For the text-containing cell, return its midpoint in (X, Y) coordinate format. 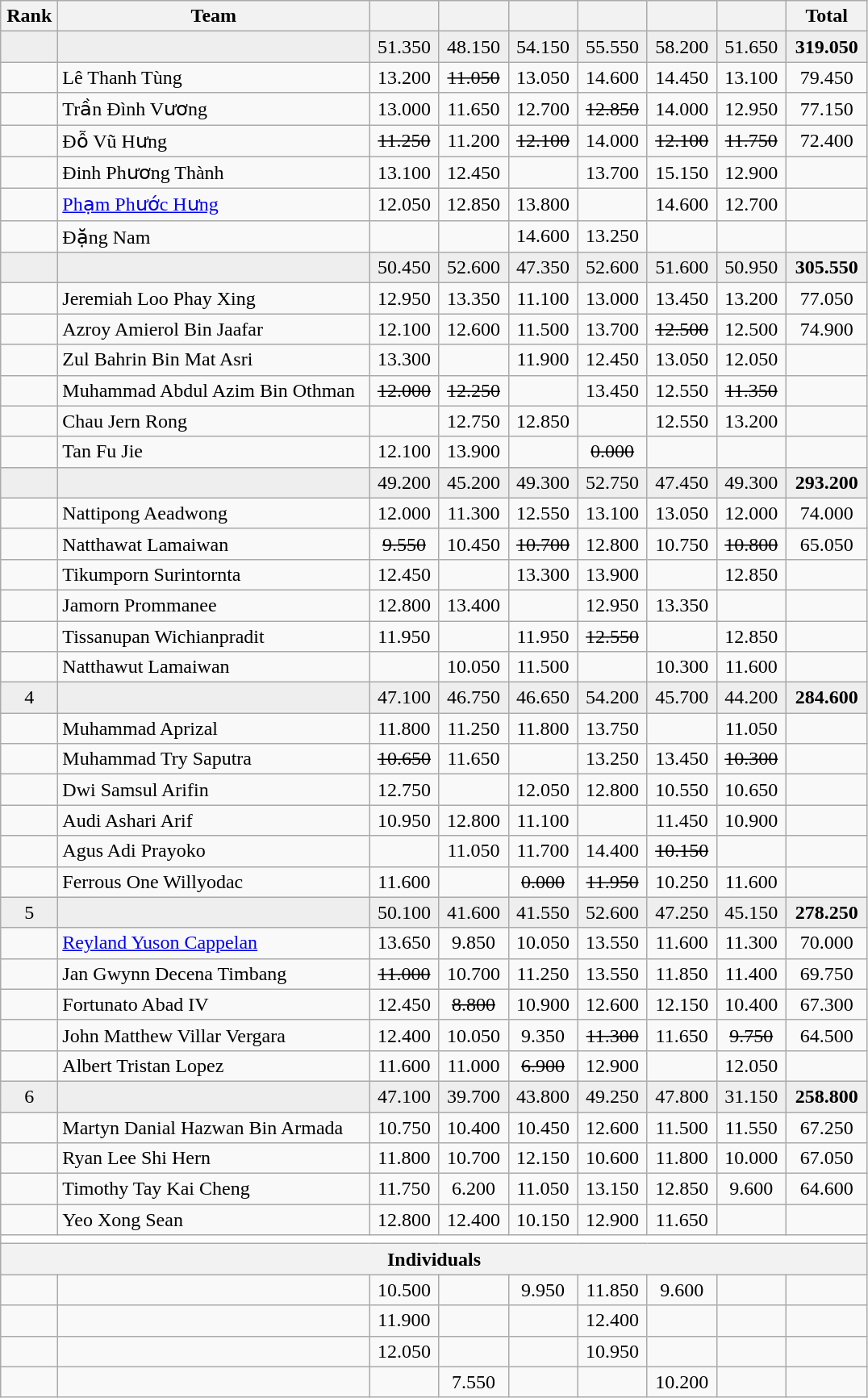
Jan Gwynn Decena Timbang (214, 974)
47.350 (543, 268)
6 (29, 1096)
Ferrous One Willyodac (214, 882)
278.250 (826, 912)
31.150 (751, 1096)
Timothy Tay Kai Cheng (214, 1189)
305.550 (826, 268)
10.250 (682, 882)
45.700 (682, 698)
11.400 (751, 974)
10.500 (404, 1290)
258.800 (826, 1096)
Yeo Xong Sean (214, 1220)
Albert Tristan Lopez (214, 1066)
52.750 (612, 482)
13.650 (404, 943)
9.750 (751, 1035)
Jamorn Prommanee (214, 605)
9.950 (543, 1290)
47.450 (682, 482)
Tan Fu Jie (214, 452)
51.600 (682, 268)
9.850 (474, 943)
44.200 (751, 698)
Natthawut Lamaiwan (214, 667)
14.400 (612, 851)
Muhammad Abdul Azim Bin Othman (214, 390)
50.950 (751, 268)
47.800 (682, 1096)
9.550 (404, 544)
8.800 (474, 1004)
10.800 (751, 544)
58.200 (682, 47)
Ryan Lee Shi Hern (214, 1158)
47.250 (682, 912)
5 (29, 912)
13.800 (543, 205)
Muhammad Aprizal (214, 728)
13.400 (474, 605)
10.550 (682, 790)
74.000 (826, 513)
Trần Đình Vương (214, 109)
77.150 (826, 109)
50.450 (404, 268)
54.150 (543, 47)
12.250 (474, 390)
Jeremiah Loo Phay Xing (214, 298)
Individuals (434, 1259)
Team (214, 16)
Dwi Samsul Arifin (214, 790)
Martyn Danial Hazwan Bin Armada (214, 1127)
15.150 (682, 173)
Chau Jern Rong (214, 421)
69.750 (826, 974)
4 (29, 698)
11.550 (751, 1127)
9.350 (543, 1035)
Zul Bahrin Bin Mat Asri (214, 360)
10.200 (682, 1382)
67.250 (826, 1127)
79.450 (826, 77)
49.250 (612, 1096)
11.700 (543, 851)
6.200 (474, 1189)
51.650 (751, 47)
54.200 (612, 698)
45.200 (474, 482)
Fortunato Abad IV (214, 1004)
50.100 (404, 912)
7.550 (474, 1382)
John Matthew Villar Vergara (214, 1035)
11.350 (751, 390)
Muhammad Try Saputra (214, 759)
284.600 (826, 698)
55.550 (612, 47)
Rank (29, 16)
49.200 (404, 482)
11.200 (474, 140)
Agus Adi Prayoko (214, 851)
Đặng Nam (214, 236)
13.750 (612, 728)
46.650 (543, 698)
Tikumporn Surintornta (214, 574)
45.150 (751, 912)
41.600 (474, 912)
11.450 (682, 820)
10.000 (751, 1158)
14.450 (682, 77)
70.000 (826, 943)
67.050 (826, 1158)
39.700 (474, 1096)
64.500 (826, 1035)
293.200 (826, 482)
Đinh Phương Thành (214, 173)
Audi Ashari Arif (214, 820)
43.800 (543, 1096)
Phạm Phước Hưng (214, 205)
51.350 (404, 47)
10.600 (612, 1158)
Total (826, 16)
65.050 (826, 544)
Tissanupan Wichianpradit (214, 636)
Azroy Amierol Bin Jaafar (214, 329)
48.150 (474, 47)
72.400 (826, 140)
Reyland Yuson Cappelan (214, 943)
64.600 (826, 1189)
13.150 (612, 1189)
6.900 (543, 1066)
46.750 (474, 698)
Nattipong Aeadwong (214, 513)
41.550 (543, 912)
Lê Thanh Tùng (214, 77)
74.900 (826, 329)
Đỗ Vũ Hưng (214, 140)
319.050 (826, 47)
77.050 (826, 298)
67.300 (826, 1004)
Natthawat Lamaiwan (214, 544)
